Locate the cell with the specified text and output its [X, Y] center coordinate. 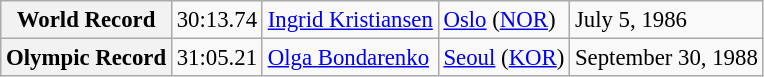
30:13.74 [216, 20]
Seoul (KOR) [504, 58]
Olga Bondarenko [350, 58]
Ingrid Kristiansen [350, 20]
Oslo (NOR) [504, 20]
World Record [86, 20]
July 5, 1986 [666, 20]
September 30, 1988 [666, 58]
Olympic Record [86, 58]
31:05.21 [216, 58]
